Search for the cell housing the specified text and yield its [X, Y] center coordinate. 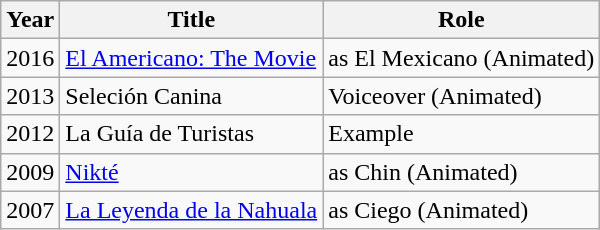
2012 [30, 134]
Title [192, 20]
2016 [30, 58]
Nikté [192, 172]
2013 [30, 96]
La Leyenda de la Nahuala [192, 210]
Seleción Canina [192, 96]
as El Mexicano (Animated) [462, 58]
Role [462, 20]
as Ciego (Animated) [462, 210]
La Guía de Turistas [192, 134]
2007 [30, 210]
Voiceover (Animated) [462, 96]
Example [462, 134]
as Chin (Animated) [462, 172]
2009 [30, 172]
Year [30, 20]
El Americano: The Movie [192, 58]
